Identify which cell holds the provided text, then report its [X, Y] central coordinate. 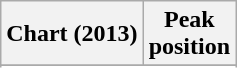
Peakposition [189, 34]
Chart (2013) [72, 34]
